From the cell containing the given text, extract its center point as [x, y] coordinate. 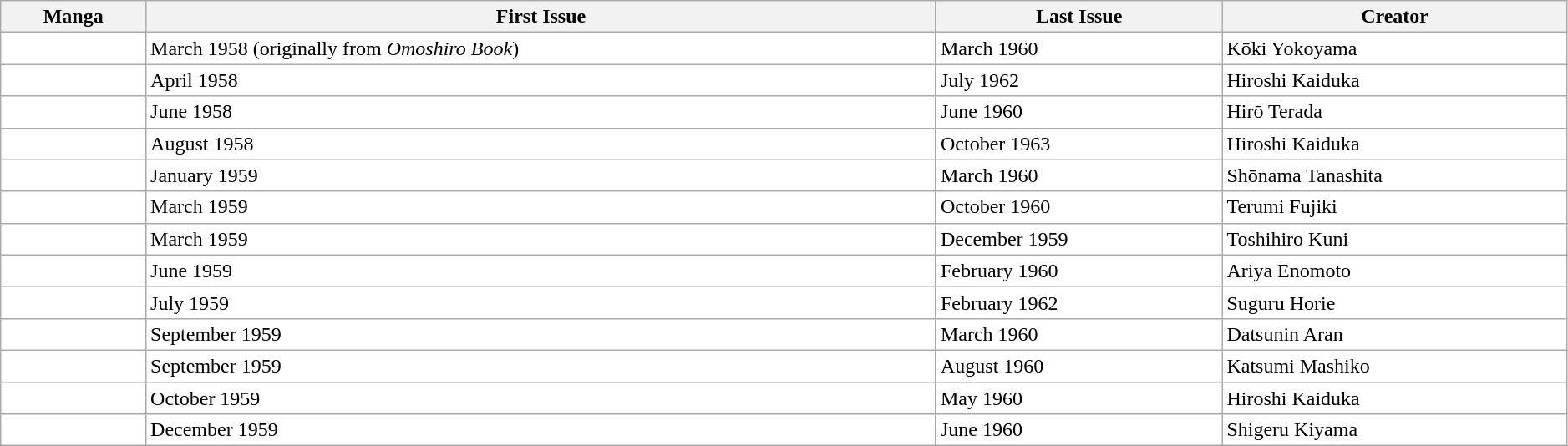
January 1959 [541, 175]
July 1959 [541, 302]
July 1962 [1078, 80]
May 1960 [1078, 398]
Katsumi Mashiko [1395, 366]
August 1958 [541, 144]
Terumi Fujiki [1395, 207]
Shigeru Kiyama [1395, 430]
Shōnama Tanashita [1395, 175]
February 1960 [1078, 271]
Last Issue [1078, 17]
First Issue [541, 17]
June 1959 [541, 271]
June 1958 [541, 112]
February 1962 [1078, 302]
August 1960 [1078, 366]
Datsunin Aran [1395, 334]
Ariya Enomoto [1395, 271]
October 1963 [1078, 144]
Hirō Terada [1395, 112]
April 1958 [541, 80]
October 1960 [1078, 207]
Suguru Horie [1395, 302]
Toshihiro Kuni [1395, 239]
Kōki Yokoyama [1395, 48]
Creator [1395, 17]
March 1958 (originally from Omoshiro Book) [541, 48]
Manga [74, 17]
October 1959 [541, 398]
